Locate the cell with the specified text and output its [x, y] center coordinate. 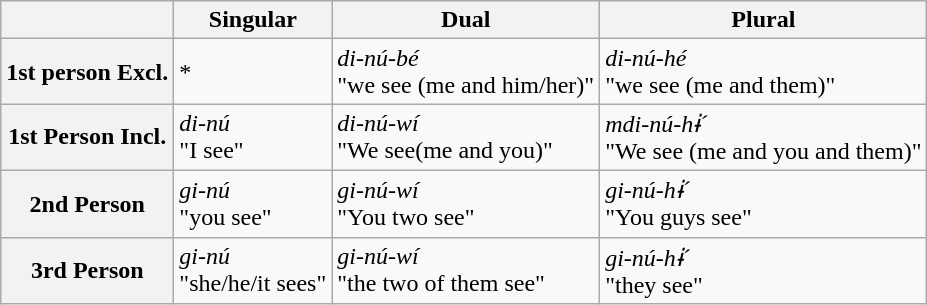
3rd Person [88, 270]
gi-nú "you see" [253, 204]
2nd Person [88, 204]
gi-nú-wí "the two of them see" [466, 270]
Singular [253, 20]
di-nú-hé "we see (me and them)" [764, 72]
gi-nú-hɨ´ "they see" [764, 270]
1st Person Incl. [88, 138]
di-nú-wí "We see(me and you)" [466, 138]
Dual [466, 20]
* [253, 72]
di-nú-bé "we see (me and him/her)" [466, 72]
1st person Excl. [88, 72]
mdi-nú-hɨ´ "We see (me and you and them)" [764, 138]
gi-nú-hɨ´ "You guys see" [764, 204]
gi-nú "she/he/it sees" [253, 270]
di-nú "I see" [253, 138]
gi-nú-wí "You two see" [466, 204]
Plural [764, 20]
